Detect which cell encompasses the target text, then output its [X, Y] center coordinate. 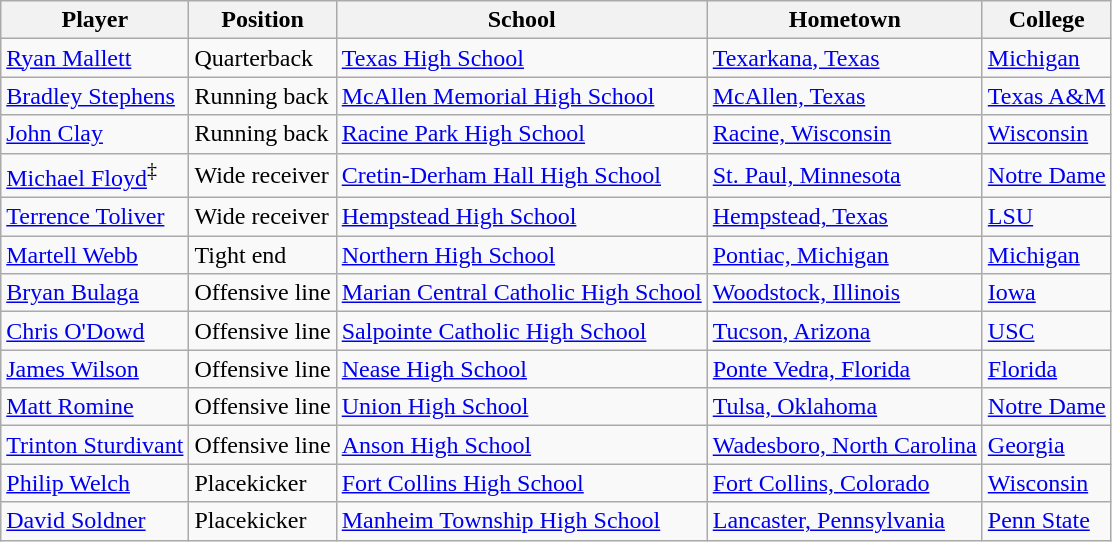
Philip Welch [95, 483]
USC [1046, 331]
Northern High School [522, 255]
Racine Park High School [522, 134]
Position [262, 20]
Tight end [262, 255]
Racine, Wisconsin [844, 134]
Tucson, Arizona [844, 331]
James Wilson [95, 369]
Ryan Mallett [95, 58]
Texarkana, Texas [844, 58]
Martell Webb [95, 255]
Cretin-Derham Hall High School [522, 176]
Hometown [844, 20]
Pontiac, Michigan [844, 255]
Union High School [522, 407]
Nease High School [522, 369]
Tulsa, Oklahoma [844, 407]
Fort Collins High School [522, 483]
Florida [1046, 369]
Wadesboro, North Carolina [844, 445]
College [1046, 20]
Salpointe Catholic High School [522, 331]
School [522, 20]
McAllen Memorial High School [522, 96]
Anson High School [522, 445]
Bradley Stephens [95, 96]
Terrence Toliver [95, 217]
Texas A&M [1046, 96]
Quarterback [262, 58]
Woodstock, Illinois [844, 293]
Ponte Vedra, Florida [844, 369]
Trinton Sturdivant [95, 445]
Texas High School [522, 58]
Georgia [1046, 445]
Hempstead, Texas [844, 217]
Marian Central Catholic High School [522, 293]
David Soldner [95, 521]
Penn State [1046, 521]
Iowa [1046, 293]
Hempstead High School [522, 217]
Matt Romine [95, 407]
Player [95, 20]
Lancaster, Pennsylvania [844, 521]
Manheim Township High School [522, 521]
Michael Floyd‡ [95, 176]
Chris O'Dowd [95, 331]
McAllen, Texas [844, 96]
LSU [1046, 217]
John Clay [95, 134]
Fort Collins, Colorado [844, 483]
St. Paul, Minnesota [844, 176]
Bryan Bulaga [95, 293]
